Pinpoint the cell where the given text exists, returning its [X, Y] midpoint coordinate. 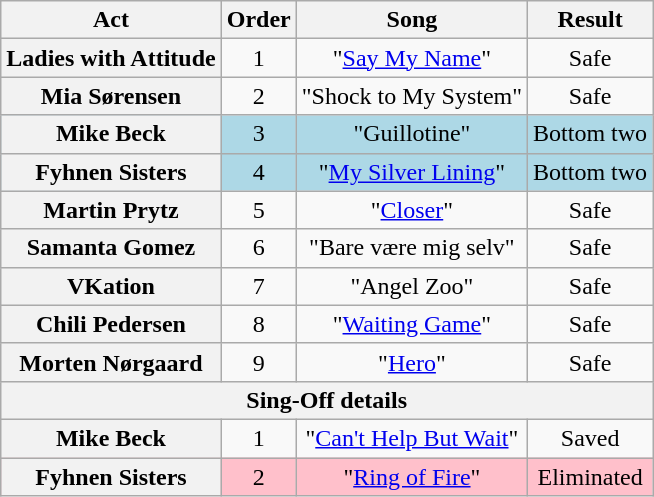
8 [258, 324]
Song [412, 20]
Morten Nørgaard [111, 362]
Order [258, 20]
4 [258, 172]
"My Silver Lining" [412, 172]
Eliminated [590, 477]
7 [258, 286]
"Shock to My System" [412, 96]
Act [111, 20]
"Can't Help But Wait" [412, 438]
"Waiting Game" [412, 324]
3 [258, 134]
Result [590, 20]
Saved [590, 438]
5 [258, 210]
Chili Pedersen [111, 324]
"Say My Name" [412, 58]
"Bare være mig selv" [412, 248]
Ladies with Attitude [111, 58]
"Angel Zoo" [412, 286]
Samanta Gomez [111, 248]
Sing-Off details [327, 400]
Martin Prytz [111, 210]
"Hero" [412, 362]
VKation [111, 286]
6 [258, 248]
Mia Sørensen [111, 96]
"Ring of Fire" [412, 477]
"Guillotine" [412, 134]
"Closer" [412, 210]
9 [258, 362]
